Extract the [x, y] coordinate from the center of the cell holding the provided text.  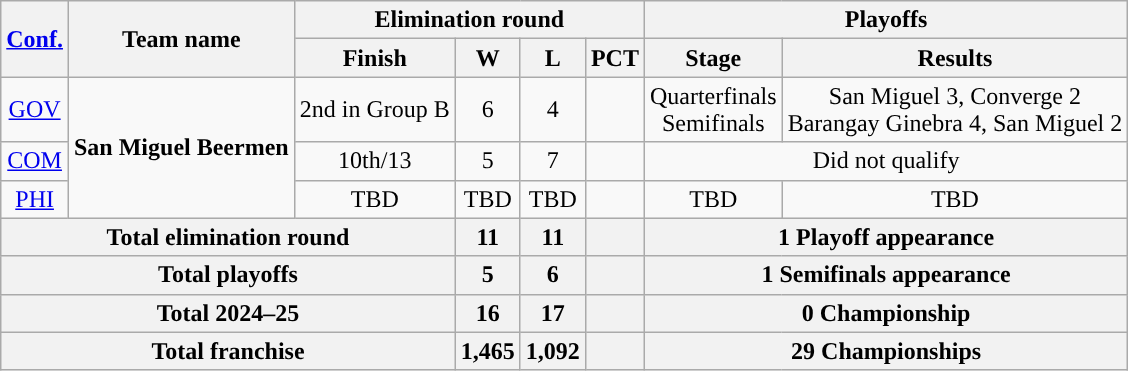
Elimination round [469, 20]
W [488, 58]
COM [35, 161]
Playoffs [886, 20]
2nd in Group B [374, 110]
L [552, 58]
Results [955, 58]
Conf. [35, 39]
Total elimination round [228, 237]
1 Playoff appearance [886, 237]
Did not qualify [886, 161]
Finish [374, 58]
1 Semifinals appearance [886, 275]
QuarterfinalsSemifinals [713, 110]
Stage [713, 58]
16 [488, 313]
Team name [181, 39]
0 Championship [886, 313]
San Miguel Beermen [181, 148]
Total playoffs [228, 275]
1,092 [552, 351]
7 [552, 161]
PCT [614, 58]
17 [552, 313]
4 [552, 110]
PHI [35, 199]
Total 2024–25 [228, 313]
Total franchise [228, 351]
San Miguel 3, Converge 2Barangay Ginebra 4, San Miguel 2 [955, 110]
1,465 [488, 351]
29 Championships [886, 351]
GOV [35, 110]
10th/13 [374, 161]
